Return the (x, y) coordinate for the center point of the cell that contains the specified text.  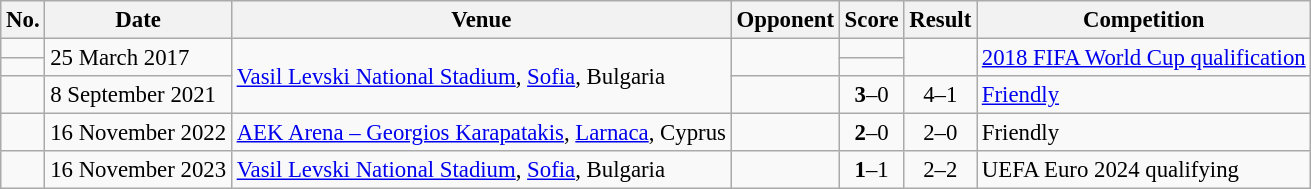
2–2 (940, 170)
2018 FIFA World Cup qualification (1144, 58)
Competition (1144, 20)
Result (940, 20)
No. (23, 20)
3–0 (872, 95)
UEFA Euro 2024 qualifying (1144, 170)
AEK Arena – Georgios Karapatakis, Larnaca, Cyprus (481, 133)
16 November 2022 (138, 133)
Score (872, 20)
Date (138, 20)
4–1 (940, 95)
25 March 2017 (138, 58)
Opponent (785, 20)
8 September 2021 (138, 95)
16 November 2023 (138, 170)
Venue (481, 20)
1–1 (872, 170)
